Scan for the cell matching the given text and deliver its [X, Y] coordinate at center. 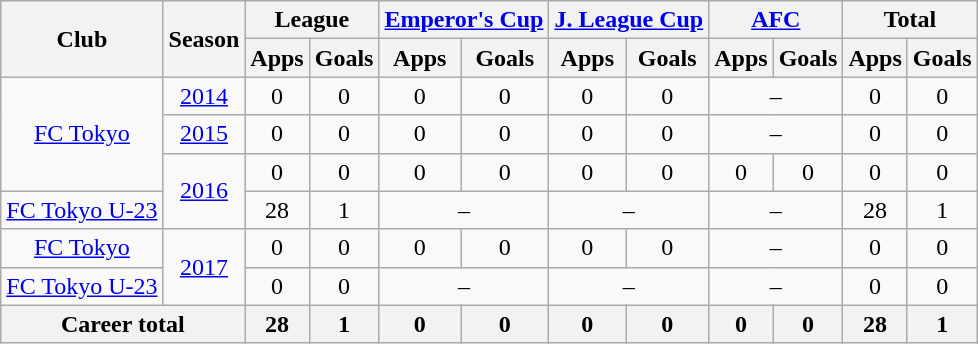
AFC [776, 20]
Total [910, 20]
J. League Cup [629, 20]
2017 [204, 267]
Club [82, 39]
League [312, 20]
Emperor's Cup [464, 20]
2016 [204, 191]
Season [204, 39]
2014 [204, 96]
2015 [204, 134]
Career total [123, 324]
